Extract the (X, Y) coordinate from the center of the cell holding the provided text.  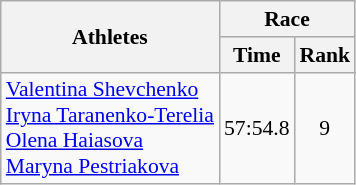
Valentina ShevchenkoIryna Taranenko-TereliaOlena HaiasovaMaryna Pestriakova (110, 128)
Rank (324, 55)
Time (256, 55)
9 (324, 128)
Race (287, 19)
Athletes (110, 36)
57:54.8 (256, 128)
